From the cell containing the given text, extract its center point as [X, Y] coordinate. 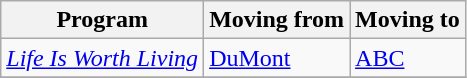
Moving to [408, 20]
DuMont [277, 58]
Moving from [277, 20]
ABC [408, 58]
Program [102, 20]
Life Is Worth Living [102, 58]
